Locate the cell with the specified text and output its [X, Y] center coordinate. 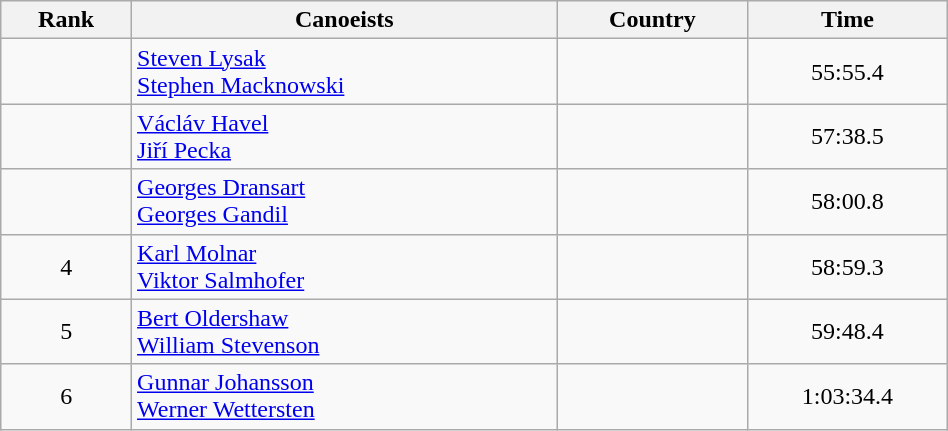
59:48.4 [848, 332]
1:03:34.4 [848, 396]
57:38.5 [848, 136]
55:55.4 [848, 72]
Gunnar JohanssonWerner Wettersten [345, 396]
Rank [66, 20]
Karl MolnarViktor Salmhofer [345, 266]
58:59.3 [848, 266]
5 [66, 332]
4 [66, 266]
Václáv HavelJiří Pecka [345, 136]
Time [848, 20]
Country [652, 20]
Bert OldershawWilliam Stevenson [345, 332]
6 [66, 396]
Canoeists [345, 20]
Steven LysakStephen Macknowski [345, 72]
58:00.8 [848, 202]
Georges DransartGeorges Gandil [345, 202]
